For the text-containing cell, return its midpoint in (X, Y) coordinate format. 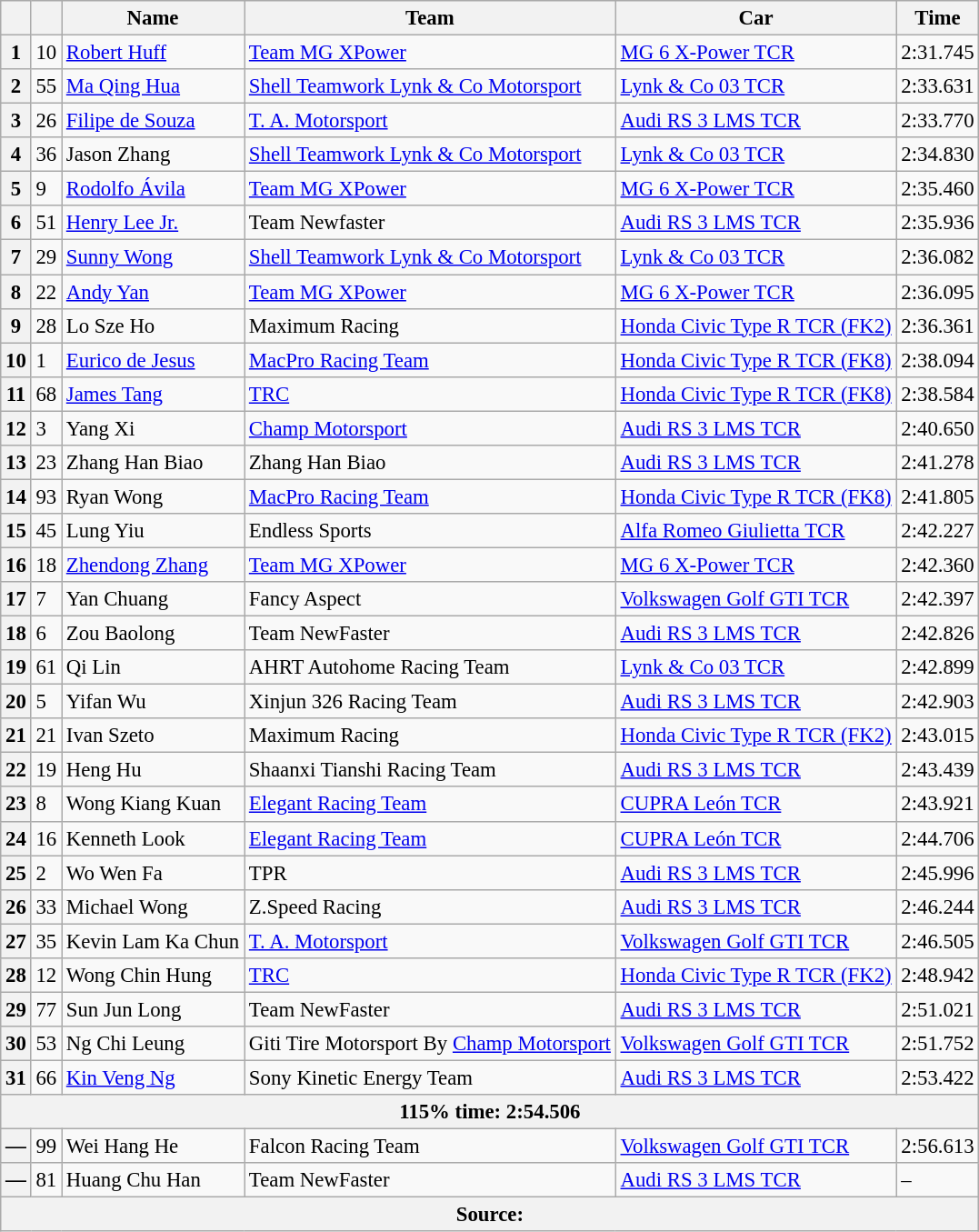
17 (16, 599)
Michael Wong (153, 906)
2:41.805 (938, 496)
77 (45, 1009)
Huang Chu Han (153, 1180)
Xinjun 326 Racing Team (431, 702)
Jason Zhang (153, 155)
2:44.706 (938, 838)
61 (45, 667)
99 (45, 1147)
Zhendong Zhang (153, 565)
4 (16, 155)
Lung Yiu (153, 531)
2:48.942 (938, 976)
14 (16, 496)
31 (16, 1077)
68 (45, 394)
2:51.752 (938, 1044)
2:35.460 (938, 189)
Kevin Lam Ka Chun (153, 941)
2:36.095 (938, 292)
15 (16, 531)
Henry Lee Jr. (153, 223)
2:46.244 (938, 906)
2:40.650 (938, 428)
11 (16, 394)
Team Newfaster (431, 223)
Qi Lin (153, 667)
93 (45, 496)
Fancy Aspect (431, 599)
TPR (431, 873)
Wo Wen Fa (153, 873)
2:42.397 (938, 599)
Zou Baolong (153, 634)
30 (16, 1044)
Kin Veng Ng (153, 1077)
2:42.227 (938, 531)
2:43.439 (938, 770)
James Tang (153, 394)
2:42.903 (938, 702)
Ma Qing Hua (153, 86)
Yang Xi (153, 428)
AHRT Autohome Racing Team (431, 667)
33 (45, 906)
Sony Kinetic Energy Team (431, 1077)
53 (45, 1044)
– (938, 1180)
2:42.826 (938, 634)
2:51.021 (938, 1009)
2:53.422 (938, 1077)
36 (45, 155)
2:42.899 (938, 667)
20 (16, 702)
115% time: 2:54.506 (490, 1112)
Sun Jun Long (153, 1009)
Ryan Wong (153, 496)
Ng Chi Leung (153, 1044)
35 (45, 941)
2:43.015 (938, 736)
Team (431, 18)
2:36.361 (938, 326)
2:46.505 (938, 941)
Robert Huff (153, 53)
24 (16, 838)
2:33.770 (938, 121)
Eurico de Jesus (153, 360)
66 (45, 1077)
Z.Speed Racing (431, 906)
2:41.278 (938, 463)
Alfa Romeo Giulietta TCR (756, 531)
13 (16, 463)
2:56.613 (938, 1147)
Sunny Wong (153, 257)
2:36.082 (938, 257)
55 (45, 86)
Wong Chin Hung (153, 976)
Wong Kiang Kuan (153, 805)
2:38.094 (938, 360)
2:33.631 (938, 86)
Time (938, 18)
Giti Tire Motorsport By Champ Motorsport (431, 1044)
Falcon Racing Team (431, 1147)
51 (45, 223)
2:35.936 (938, 223)
Yan Chuang (153, 599)
Endless Sports (431, 531)
2:34.830 (938, 155)
Name (153, 18)
27 (16, 941)
Andy Yan (153, 292)
45 (45, 531)
2:42.360 (938, 565)
2:31.745 (938, 53)
25 (16, 873)
Ivan Szeto (153, 736)
Rodolfo Ávila (153, 189)
Champ Motorsport (431, 428)
2:43.921 (938, 805)
Car (756, 18)
Wei Hang He (153, 1147)
2:38.584 (938, 394)
Yifan Wu (153, 702)
81 (45, 1180)
Heng Hu (153, 770)
Kenneth Look (153, 838)
Filipe de Souza (153, 121)
Source: (490, 1215)
Shaanxi Tianshi Racing Team (431, 770)
Lo Sze Ho (153, 326)
2:45.996 (938, 873)
